Output the [X, Y] coordinate of the center of the cell containing the given text.  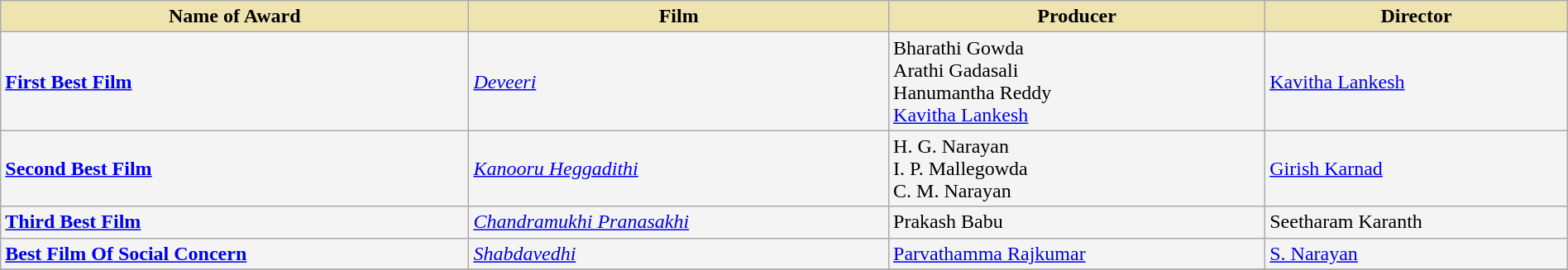
Parvathamma Rajkumar [1077, 253]
Director [1417, 17]
Second Best Film [235, 168]
Shabdavedhi [679, 253]
Kanooru Heggadithi [679, 168]
H. G. NarayanI. P. MallegowdaC. M. Narayan [1077, 168]
Third Best Film [235, 222]
Bharathi GowdaArathi GadasaliHanumantha ReddyKavitha Lankesh [1077, 81]
Seetharam Karanth [1417, 222]
Name of Award [235, 17]
Film [679, 17]
Prakash Babu [1077, 222]
S. Narayan [1417, 253]
Kavitha Lankesh [1417, 81]
Chandramukhi Pranasakhi [679, 222]
First Best Film [235, 81]
Producer [1077, 17]
Best Film Of Social Concern [235, 253]
Deveeri [679, 81]
Girish Karnad [1417, 168]
